Find where the given text appears and provide that cell's center as [x, y] coordinate. 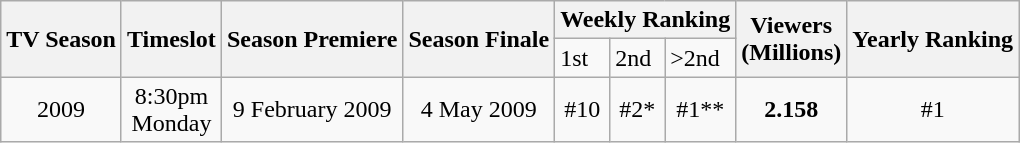
TV Season [62, 39]
Yearly Ranking [933, 39]
1st [582, 58]
Timeslot [171, 39]
#2* [638, 110]
Season Finale [479, 39]
8:30pmMonday [171, 110]
#1 [933, 110]
2.158 [792, 110]
Weekly Ranking [646, 20]
#1** [700, 110]
#10 [582, 110]
>2nd [700, 58]
Season Premiere [312, 39]
2009 [62, 110]
Viewers(Millions) [792, 39]
2nd [638, 58]
4 May 2009 [479, 110]
9 February 2009 [312, 110]
